Find where the given text appears and provide that cell's center as [x, y] coordinate. 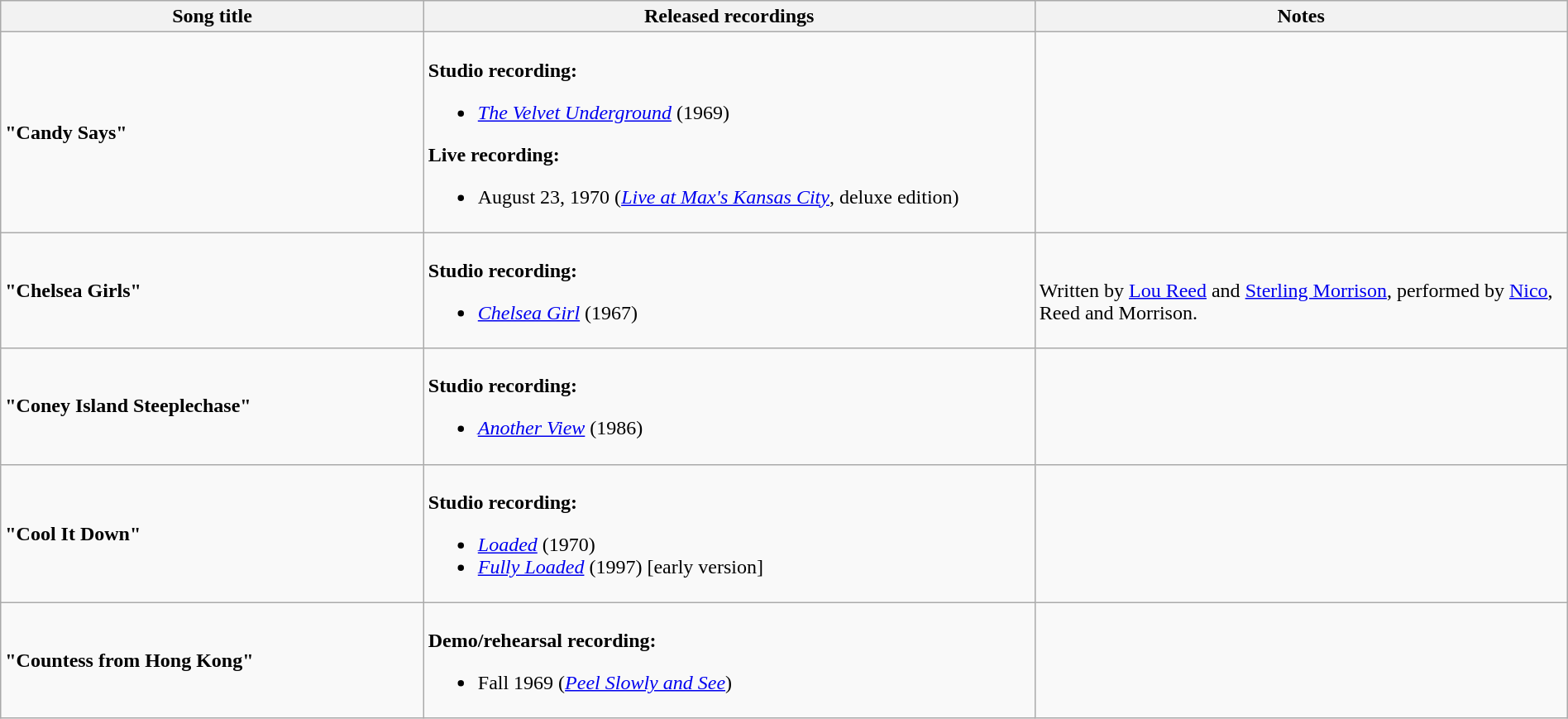
Studio recording:Chelsea Girl (1967) [729, 290]
"Coney Island Steeplechase" [213, 406]
Studio recording:Another View (1986) [729, 406]
Released recordings [729, 17]
"Candy Says" [213, 132]
Written by Lou Reed and Sterling Morrison, performed by Nico, Reed and Morrison. [1301, 290]
"Cool It Down" [213, 533]
Studio recording:The Velvet Underground (1969)Live recording:August 23, 1970 (Live at Max's Kansas City, deluxe edition) [729, 132]
"Countess from Hong Kong" [213, 660]
"Chelsea Girls" [213, 290]
Notes [1301, 17]
Song title [213, 17]
Demo/rehearsal recording:Fall 1969 (Peel Slowly and See) [729, 660]
Studio recording:Loaded (1970)Fully Loaded (1997) [early version] [729, 533]
